Detect which cell encompasses the target text, then output its (x, y) center coordinate. 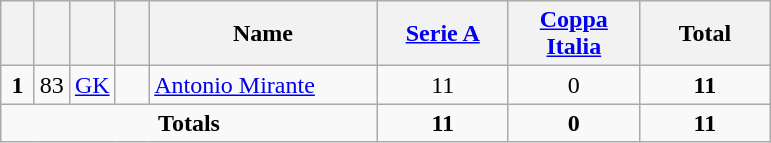
Antonio Mirante (264, 85)
Coppa Italia (574, 34)
Totals (189, 123)
83 (52, 85)
1 (18, 85)
GK (92, 85)
Serie A (442, 34)
Total (704, 34)
Name (264, 34)
